Scan for the cell matching the given text and deliver its [X, Y] coordinate at center. 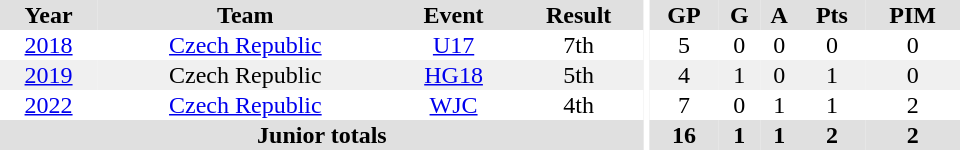
7 [684, 105]
Result [579, 15]
4th [579, 105]
4 [684, 75]
G [740, 15]
A [780, 15]
Year [48, 15]
U17 [454, 45]
Event [454, 15]
5th [579, 75]
5 [684, 45]
Team [245, 15]
Junior totals [322, 135]
7th [579, 45]
2019 [48, 75]
WJC [454, 105]
GP [684, 15]
PIM [912, 15]
16 [684, 135]
HG18 [454, 75]
Pts [832, 15]
2022 [48, 105]
2018 [48, 45]
